Pinpoint the cell where the given text exists, returning its [x, y] midpoint coordinate. 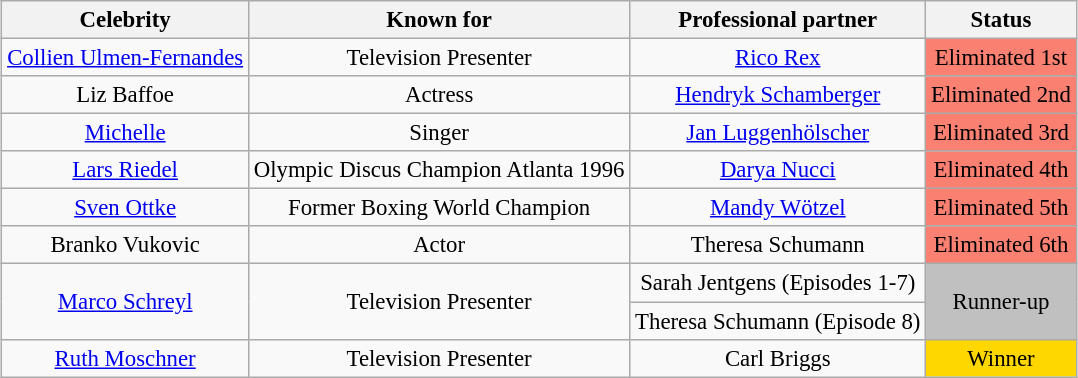
Sven Ottke [126, 208]
Former Boxing World Champion [438, 208]
Theresa Schumann [778, 245]
Lars Riedel [126, 170]
Eliminated 2nd [1001, 95]
Eliminated 6th [1001, 245]
Eliminated 5th [1001, 208]
Runner-up [1001, 302]
Sarah Jentgens (Episodes 1-7) [778, 283]
Ruth Moschner [126, 358]
Branko Vukovic [126, 245]
Theresa Schumann (Episode 8) [778, 321]
Actor [438, 245]
Professional partner [778, 20]
Liz Baffoe [126, 95]
Known for [438, 20]
Eliminated 4th [1001, 170]
Carl Briggs [778, 358]
Michelle [126, 133]
Mandy Wötzel [778, 208]
Darya Nucci [778, 170]
Eliminated 3rd [1001, 133]
Hendryk Schamberger [778, 95]
Eliminated 1st [1001, 57]
Olympic Discus Champion Atlanta 1996 [438, 170]
Singer [438, 133]
Winner [1001, 358]
Celebrity [126, 20]
Jan Luggenhölscher [778, 133]
Collien Ulmen-Fernandes [126, 57]
Rico Rex [778, 57]
Status [1001, 20]
Actress [438, 95]
Marco Schreyl [126, 302]
